Search for the cell housing the specified text and yield its [X, Y] center coordinate. 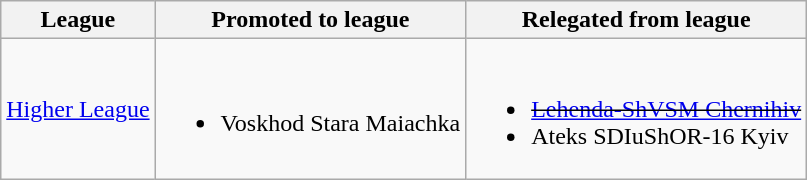
League [78, 20]
Voskhod Stara Maiachka [310, 109]
Lehenda-ShVSM ChernihivAteks SDIuShOR-16 Kyiv [636, 109]
Promoted to league [310, 20]
Higher League [78, 109]
Relegated from league [636, 20]
